Locate the cell with the specified text and output its (x, y) center coordinate. 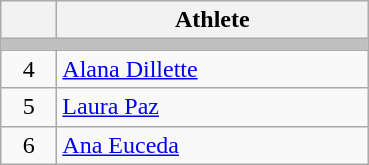
4 (29, 69)
6 (29, 145)
Ana Euceda (212, 145)
Athlete (212, 20)
5 (29, 107)
Laura Paz (212, 107)
Alana Dillette (212, 69)
